Extract the [X, Y] coordinate from the center of the cell holding the provided text.  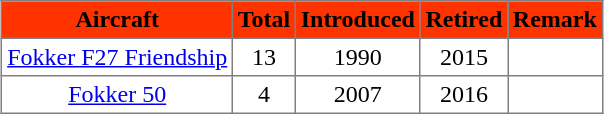
13 [264, 57]
Fokker F27 Friendship [118, 57]
2007 [358, 95]
Remark [555, 20]
4 [264, 95]
Total [264, 20]
Aircraft [118, 20]
Fokker 50 [118, 95]
Introduced [358, 20]
Retired [464, 20]
1990 [358, 57]
2015 [464, 57]
2016 [464, 95]
